Scan for the cell matching the given text and deliver its [x, y] coordinate at center. 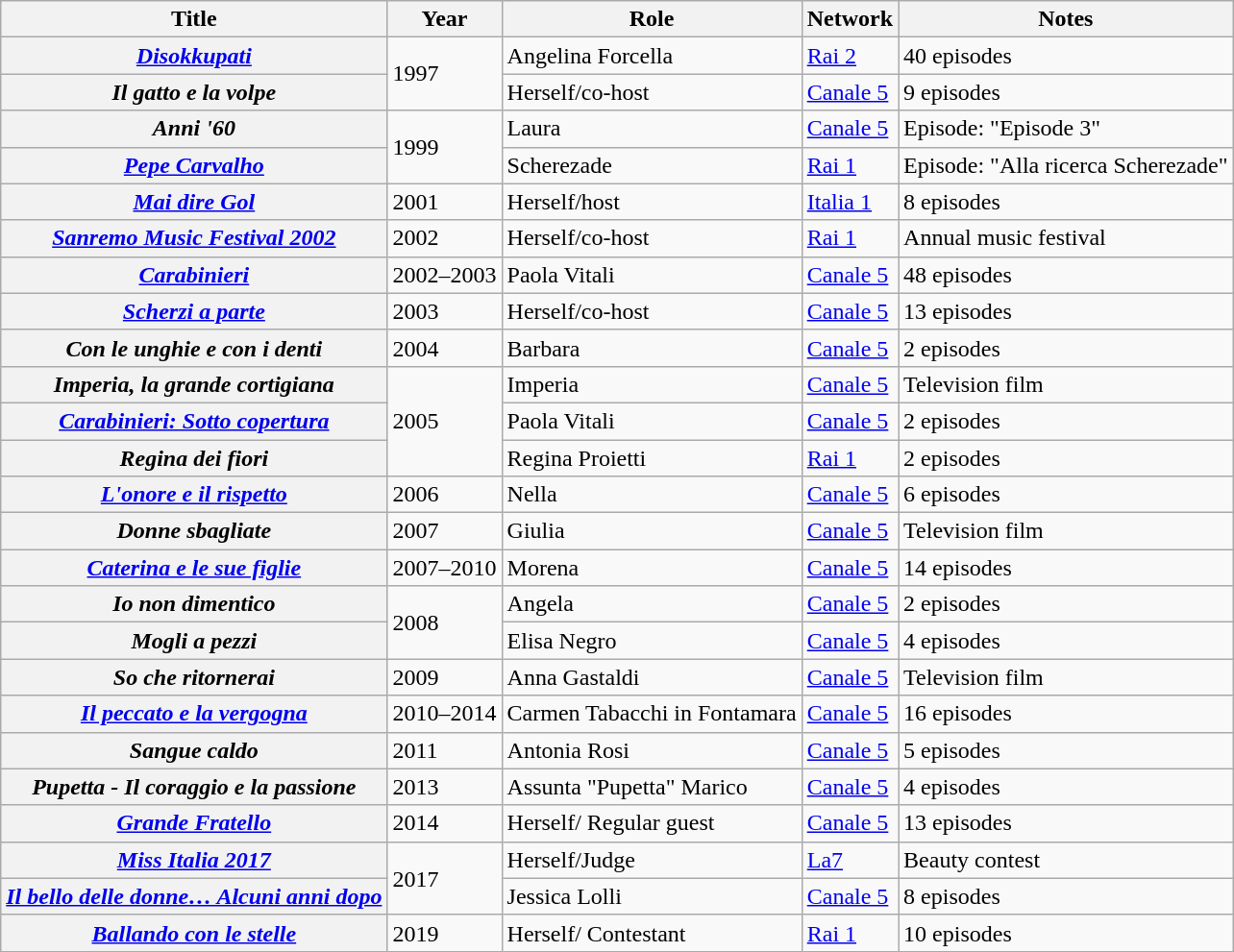
Regina dei fiori [194, 458]
Network [850, 19]
Elisa Negro [652, 641]
2013 [444, 787]
Carmen Tabacchi in Fontamara [652, 714]
Scherzi a parte [194, 311]
Antonia Rosi [652, 750]
2017 [444, 878]
1997 [444, 74]
5 episodes [1066, 750]
Miss Italia 2017 [194, 860]
Title [194, 19]
Ballando con le stelle [194, 933]
Donne sbagliate [194, 531]
2004 [444, 348]
16 episodes [1066, 714]
1999 [444, 147]
Mogli a pezzi [194, 641]
6 episodes [1066, 495]
2002–2003 [444, 275]
10 episodes [1066, 933]
48 episodes [1066, 275]
Il bello delle donne… Alcuni anni dopo [194, 896]
Laura [652, 129]
Episode: "Episode 3" [1066, 129]
So che ritornerai [194, 677]
Nella [652, 495]
2005 [444, 421]
2009 [444, 677]
Giulia [652, 531]
L'onore e il rispetto [194, 495]
2008 [444, 622]
2011 [444, 750]
2007–2010 [444, 568]
Il peccato e la vergogna [194, 714]
Jessica Lolli [652, 896]
Disokkupati [194, 56]
Morena [652, 568]
Herself/host [652, 202]
Assunta "Pupetta" Marico [652, 787]
Carabinieri [194, 275]
2001 [444, 202]
Imperia [652, 384]
Imperia, la grande cortigiana [194, 384]
Beauty contest [1066, 860]
Episode: "Alla ricerca Scherezade" [1066, 165]
Io non dimentico [194, 604]
Il gatto e la volpe [194, 92]
Pepe Carvalho [194, 165]
2010–2014 [444, 714]
2003 [444, 311]
2006 [444, 495]
2014 [444, 823]
2007 [444, 531]
Pupetta - Il coraggio e la passione [194, 787]
Anni '60 [194, 129]
9 episodes [1066, 92]
Italia 1 [850, 202]
Caterina e le sue figlie [194, 568]
Mai dire Gol [194, 202]
Rai 2 [850, 56]
Angelina Forcella [652, 56]
Annual music festival [1066, 238]
2002 [444, 238]
Notes [1066, 19]
Regina Proietti [652, 458]
Herself/ Contestant [652, 933]
Role [652, 19]
Angela [652, 604]
Carabinieri: Sotto copertura [194, 421]
40 episodes [1066, 56]
Grande Fratello [194, 823]
Herself/ Regular guest [652, 823]
Year [444, 19]
14 episodes [1066, 568]
2019 [444, 933]
Sanremo Music Festival 2002 [194, 238]
La7 [850, 860]
Scherezade [652, 165]
Anna Gastaldi [652, 677]
Con le unghie e con i denti [194, 348]
Herself/Judge [652, 860]
Barbara [652, 348]
Sangue caldo [194, 750]
